Capture the cell that displays the provided text and extract its [x, y] central coordinate. 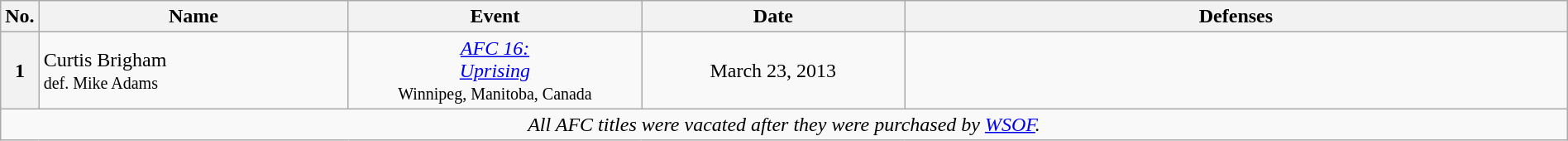
Event [495, 17]
No. [20, 17]
Defenses [1236, 17]
AFC 16:UprisingWinnipeg, Manitoba, Canada [495, 70]
All AFC titles were vacated after they were purchased by WSOF. [784, 124]
Curtis Brighamdef. Mike Adams [194, 70]
March 23, 2013 [773, 70]
Name [194, 17]
1 [20, 70]
Date [773, 17]
